Detect which cell encompasses the target text, then output its (x, y) center coordinate. 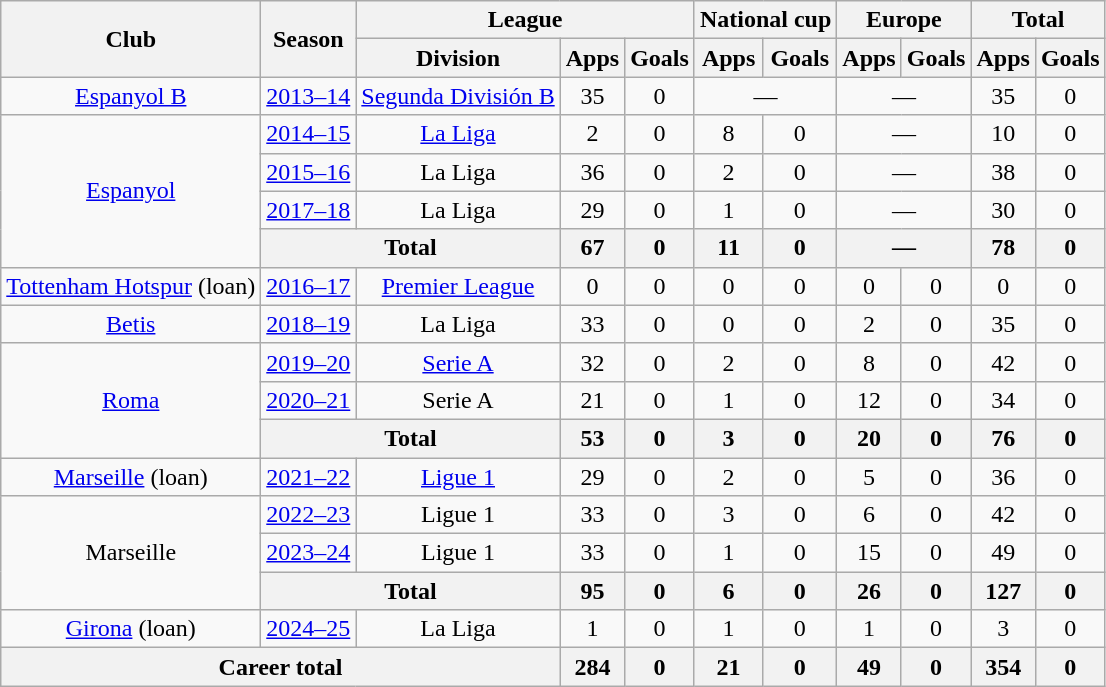
Espanyol B (131, 96)
2018–19 (308, 324)
78 (1003, 248)
20 (869, 438)
2020–21 (308, 400)
Premier League (458, 286)
2016–17 (308, 286)
Season (308, 39)
53 (592, 438)
15 (869, 553)
2017–18 (308, 210)
Club (131, 39)
Marseille (131, 553)
Europe (904, 20)
67 (592, 248)
10 (1003, 134)
354 (1003, 667)
2015–16 (308, 172)
Betis (131, 324)
Segunda División B (458, 96)
12 (869, 400)
2014–15 (308, 134)
Espanyol (131, 191)
32 (592, 362)
Career total (280, 667)
Girona (loan) (131, 629)
30 (1003, 210)
38 (1003, 172)
2024–25 (308, 629)
Tottenham Hotspur (loan) (131, 286)
National cup (765, 20)
2019–20 (308, 362)
2023–24 (308, 553)
284 (592, 667)
95 (592, 591)
League (526, 20)
11 (728, 248)
26 (869, 591)
Division (458, 58)
5 (869, 477)
2021–22 (308, 477)
76 (1003, 438)
Marseille (loan) (131, 477)
2022–23 (308, 515)
Roma (131, 400)
34 (1003, 400)
127 (1003, 591)
2013–14 (308, 96)
